Find where the given text appears and provide that cell's center as (x, y) coordinate. 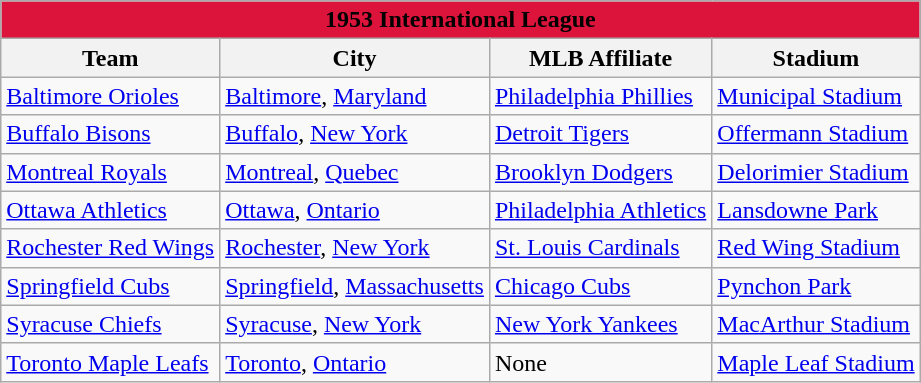
Baltimore Orioles (110, 96)
Delorimier Stadium (816, 172)
Syracuse, New York (355, 324)
Rochester Red Wings (110, 248)
MLB Affiliate (600, 58)
Lansdowne Park (816, 210)
Offermann Stadium (816, 134)
Municipal Stadium (816, 96)
MacArthur Stadium (816, 324)
Springfield Cubs (110, 286)
Ottawa Athletics (110, 210)
Springfield, Massachusetts (355, 286)
City (355, 58)
Detroit Tigers (600, 134)
1953 International League (460, 20)
Baltimore, Maryland (355, 96)
Stadium (816, 58)
None (600, 362)
New York Yankees (600, 324)
Buffalo, New York (355, 134)
Montreal Royals (110, 172)
Philadelphia Phillies (600, 96)
Philadelphia Athletics (600, 210)
Syracuse Chiefs (110, 324)
Ottawa, Ontario (355, 210)
Rochester, New York (355, 248)
Team (110, 58)
Toronto Maple Leafs (110, 362)
Brooklyn Dodgers (600, 172)
St. Louis Cardinals (600, 248)
Red Wing Stadium (816, 248)
Maple Leaf Stadium (816, 362)
Pynchon Park (816, 286)
Chicago Cubs (600, 286)
Buffalo Bisons (110, 134)
Toronto, Ontario (355, 362)
Montreal, Quebec (355, 172)
